Provide the (X, Y) coordinate of the cell's center where the given text is located.  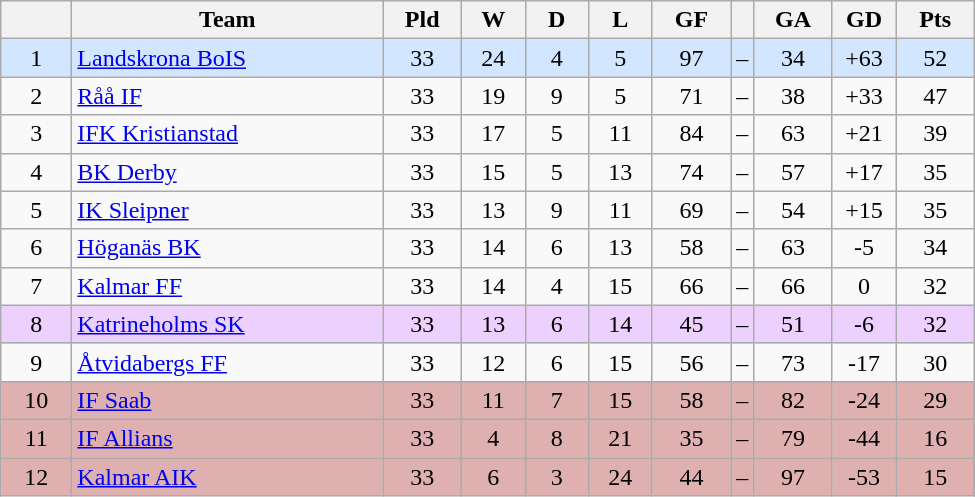
Team (228, 20)
IFK Kristianstad (228, 134)
D (557, 20)
W (493, 20)
17 (493, 134)
52 (936, 58)
47 (936, 96)
0 (864, 286)
-24 (864, 400)
GA (794, 20)
74 (692, 172)
2 (36, 96)
+33 (864, 96)
82 (794, 400)
Höganäs BK (228, 248)
IK Sleipner (228, 210)
-17 (864, 362)
21 (621, 438)
IF Saab (228, 400)
16 (936, 438)
Råå IF (228, 96)
1 (36, 58)
56 (692, 362)
10 (36, 400)
30 (936, 362)
54 (794, 210)
Pts (936, 20)
GF (692, 20)
IF Allians (228, 438)
45 (692, 324)
51 (794, 324)
84 (692, 134)
+21 (864, 134)
-6 (864, 324)
44 (692, 477)
+63 (864, 58)
39 (936, 134)
Kalmar FF (228, 286)
71 (692, 96)
79 (794, 438)
38 (794, 96)
Kalmar AIK (228, 477)
-5 (864, 248)
19 (493, 96)
29 (936, 400)
+17 (864, 172)
69 (692, 210)
73 (794, 362)
Åtvidabergs FF (228, 362)
GD (864, 20)
BK Derby (228, 172)
L (621, 20)
-44 (864, 438)
Katrineholms SK (228, 324)
Landskrona BoIS (228, 58)
-53 (864, 477)
Pld (422, 20)
57 (794, 172)
+15 (864, 210)
